Locate the cell with the specified text and output its (x, y) center coordinate. 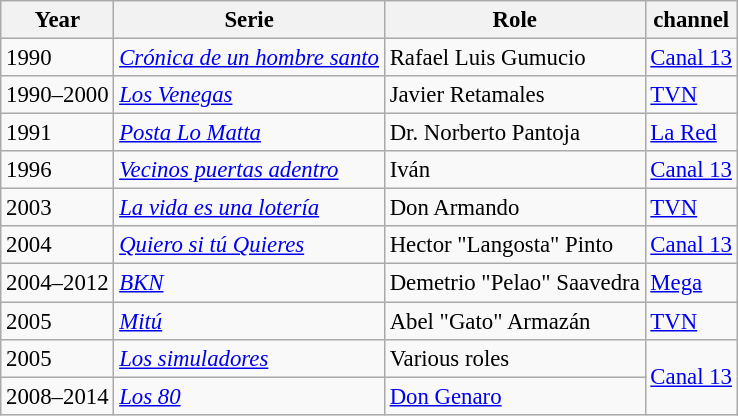
1990 (58, 58)
1991 (58, 133)
Don Armando (514, 208)
Demetrio "Pelao" Saavedra (514, 283)
La Red (691, 133)
Rafael Luis Gumucio (514, 58)
2003 (58, 208)
channel (691, 20)
Los Venegas (249, 95)
BKN (249, 283)
Iván (514, 170)
Javier Retamales (514, 95)
Dr. Norberto Pantoja (514, 133)
La vida es una lotería (249, 208)
Mitú (249, 321)
Various roles (514, 358)
Los 80 (249, 396)
Hector "Langosta" Pinto (514, 245)
Crónica de un hombre santo (249, 58)
Mega (691, 283)
Year (58, 20)
Posta Lo Matta (249, 133)
Quiero si tú Quieres (249, 245)
2008–2014 (58, 396)
Serie (249, 20)
Don Genaro (514, 396)
Los simuladores (249, 358)
Abel "Gato" Armazán (514, 321)
1996 (58, 170)
1990–2000 (58, 95)
2004–2012 (58, 283)
2004 (58, 245)
Vecinos puertas adentro (249, 170)
Role (514, 20)
